Detect which cell encompasses the target text, then output its (x, y) center coordinate. 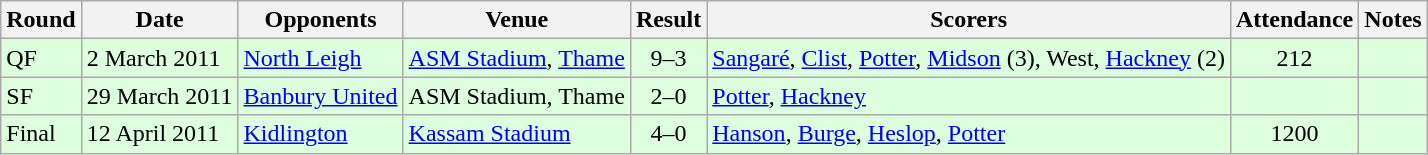
Final (41, 134)
29 March 2011 (160, 96)
Venue (516, 20)
212 (1294, 58)
Scorers (969, 20)
QF (41, 58)
1200 (1294, 134)
Notes (1393, 20)
2 March 2011 (160, 58)
Kassam Stadium (516, 134)
Kidlington (320, 134)
12 April 2011 (160, 134)
9–3 (668, 58)
Sangaré, Clist, Potter, Midson (3), West, Hackney (2) (969, 58)
Attendance (1294, 20)
SF (41, 96)
Date (160, 20)
North Leigh (320, 58)
Potter, Hackney (969, 96)
4–0 (668, 134)
2–0 (668, 96)
Result (668, 20)
Hanson, Burge, Heslop, Potter (969, 134)
Round (41, 20)
Banbury United (320, 96)
Opponents (320, 20)
